For the text-containing cell, return its midpoint in (x, y) coordinate format. 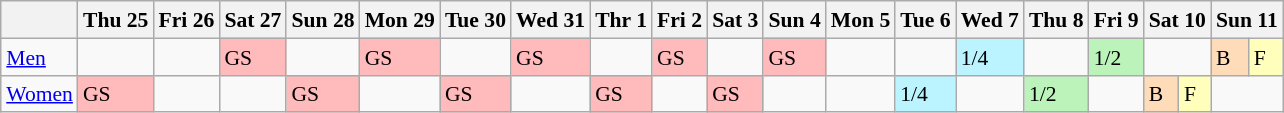
Sun 28 (322, 20)
Tue 30 (476, 20)
Sun 4 (794, 20)
Mon 29 (400, 20)
Wed 7 (990, 20)
Sun 11 (1247, 20)
Women (40, 94)
Wed 31 (550, 20)
Thu 8 (1056, 20)
Thr 1 (621, 20)
Mon 5 (860, 20)
Sat 3 (735, 20)
Men (40, 56)
Fri 26 (186, 20)
Thu 25 (116, 20)
Sat 27 (252, 20)
Sat 10 (1178, 20)
Fri 9 (1116, 20)
Fri 2 (680, 20)
Tue 6 (925, 20)
